Locate the cell with the specified text and output its (x, y) center coordinate. 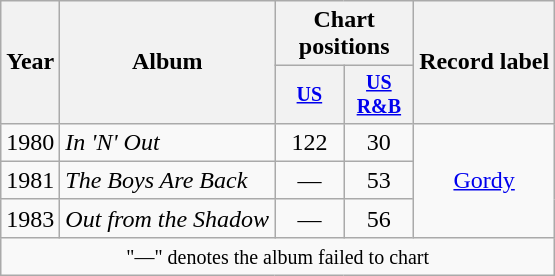
In 'N' Out (168, 142)
56 (378, 218)
US (310, 94)
The Boys Are Back (168, 180)
30 (378, 142)
53 (378, 180)
122 (310, 142)
USR&B (378, 94)
Year (30, 62)
Record label (484, 62)
Gordy (484, 180)
Out from the Shadow (168, 218)
"—" denotes the album failed to chart (278, 256)
Album (168, 62)
1981 (30, 180)
Chart positions (344, 34)
1980 (30, 142)
1983 (30, 218)
